Search for the cell housing the specified text and yield its [x, y] center coordinate. 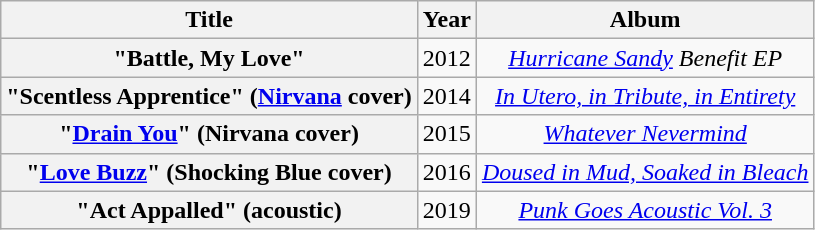
Album [645, 20]
Hurricane Sandy Benefit EP [645, 58]
In Utero, in Tribute, in Entirety [645, 96]
Whatever Nevermind [645, 134]
Punk Goes Acoustic Vol. 3 [645, 210]
2016 [446, 172]
2012 [446, 58]
Doused in Mud, Soaked in Bleach [645, 172]
Year [446, 20]
"Battle, My Love" [210, 58]
"Drain You" (Nirvana cover) [210, 134]
2015 [446, 134]
"Love Buzz" (Shocking Blue cover) [210, 172]
2014 [446, 96]
2019 [446, 210]
"Scentless Apprentice" (Nirvana cover) [210, 96]
"Act Appalled" (acoustic) [210, 210]
Title [210, 20]
